Capture the cell that displays the provided text and extract its (x, y) central coordinate. 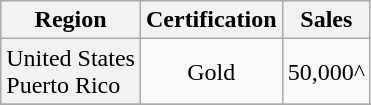
Certification (211, 20)
Region (71, 20)
United StatesPuerto Rico (71, 72)
Gold (211, 72)
50,000^ (326, 72)
Sales (326, 20)
